Extract the (X, Y) coordinate from the center of the cell holding the provided text.  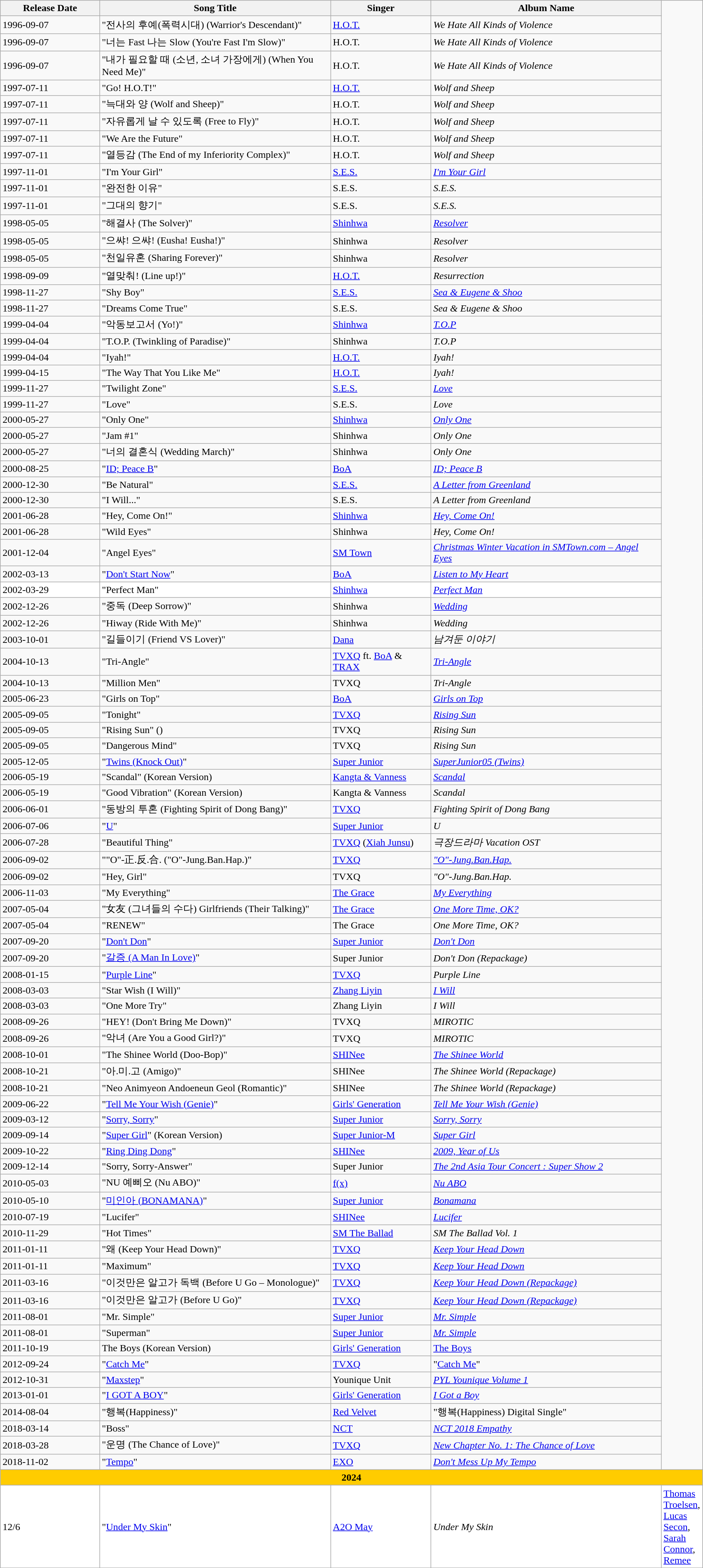
"The Shinee World (Doo-Bop)" (215, 1055)
"Jam #1" (215, 436)
Purple Line (546, 975)
SuperJunior05 (Twins) (546, 761)
A2O May (381, 1526)
"One More Try" (215, 1006)
극장드라마 Vacation OST (546, 842)
U (546, 826)
Super Junior-M (381, 1135)
"행복(Happiness) Digital Single" (546, 1412)
TVXQ (Xiah Junsu) (381, 842)
"해결사 (The Solver)" (215, 223)
2009-12-14 (50, 1167)
Tell Me Your Wish (Genie) (546, 1104)
"길들이기 (Friend VS Lover)" (215, 640)
Singer (381, 8)
2009-03-12 (50, 1119)
2009-10-22 (50, 1151)
"Rising Sun" () (215, 730)
2018-11-02 (50, 1462)
"Star Wish (I Will)" (215, 990)
"Beautiful Thing" (215, 842)
"Super Girl" (Korean Version) (215, 1135)
Super Girl (546, 1135)
"Perfect Man" (215, 590)
Don't Mess Up My Tempo (546, 1462)
2012-09-24 (50, 1364)
SM Town (381, 553)
"Tempo" (215, 1462)
Lucifer (546, 1217)
The 2nd Asia Tour Concert : Super Show 2 (546, 1167)
"내가 필요할 때 (소년, 소녀 가장에게) (When You Need Me)" (215, 66)
Sorry, Sorry (546, 1119)
Girls on Top (546, 698)
남겨둔 이야기 (546, 640)
Thomas Troelsen, Lucas Secon, Sarah Connor, Remee (682, 1526)
"Under My Skin" (215, 1526)
"전사의 후예(폭력시대) (Warrior's Descendant)" (215, 25)
2024 (352, 1477)
"행복(Happiness)" (215, 1412)
ID; Peace B (546, 469)
2009-06-22 (50, 1104)
Fighting Spirit of Dong Bang (546, 809)
Don't Don (546, 941)
"이것만은 알고가 (Before U Go)" (215, 1301)
Nu ABO (546, 1184)
"Twilight Zone" (215, 389)
"Good Vibration" (Korean Version) (215, 793)
"Shy Boy" (215, 293)
2001-12-04 (50, 553)
2011-10-19 (50, 1348)
"왜 (Keep Your Head Down)" (215, 1249)
2006-07-06 (50, 826)
2010-05-03 (50, 1184)
"Sorry, Sorry-Answer" (215, 1167)
2012-10-31 (50, 1380)
Dana (381, 640)
NCT (381, 1429)
"Don't Don" (215, 941)
2009-09-14 (50, 1135)
"Angel Eyes" (215, 553)
SM The Ballad (381, 1233)
"Tri-Angle" (215, 662)
Christmas Winter Vacation in SMTown.com – Angel Eyes (546, 553)
"Hiway (Ride With Me)" (215, 623)
"완전한 이유" (215, 188)
"열등감 (The End of my Inferiority Complex)" (215, 155)
"자유롭게 날 수 있도록 (Free to Fly)" (215, 122)
Resurrection (546, 276)
Don't Don (Repackage) (546, 958)
"이것만은 알고가 독백 (Before U Go – Monologue)" (215, 1283)
2013-01-01 (50, 1395)
"Go! H.O.T!" (215, 88)
"Dangerous Mind" (215, 745)
2002-03-29 (50, 590)
"女友 (그녀들의 수다) Girlfriends (Their Talking)" (215, 909)
"Mr. Simple" (215, 1317)
2000-08-25 (50, 469)
"Lucifer" (215, 1217)
"Maxstep" (215, 1380)
"HEY! (Don't Bring Me Down)" (215, 1022)
The Boys (546, 1348)
PYL Younique Volume 1 (546, 1380)
I Got a Boy (546, 1395)
"Scandal" (Korean Version) (215, 777)
"Don't Start Now" (215, 574)
"중독 (Deep Sorrow)" (215, 607)
TVXQ ft. BoA & TRAX (381, 662)
"너의 결혼식 (Wedding March)" (215, 452)
"Tonight" (215, 714)
"동방의 투혼 (Fighting Spirit of Dong Bang)" (215, 809)
"Be Natural" (215, 484)
"RENEW" (215, 926)
"Sorry, Sorry" (215, 1119)
Under My Skin (546, 1526)
The Shinee World (546, 1055)
"I'm Your Girl" (215, 171)
"Twins (Knock Out)" (215, 761)
"Hot Times" (215, 1233)
2003-10-01 (50, 640)
2009, Year of Us (546, 1151)
"너는 Fast 나는 Slow (You're Fast I'm Slow)" (215, 42)
I'm Your Girl (546, 171)
"악녀 (Are You a Good Girl?)" (215, 1038)
"Wild Eyes" (215, 532)
"Tell Me Your Wish (Genie)" (215, 1104)
"Neo Animyeon Andoeneun Geol (Romantic)" (215, 1088)
New Chapter No. 1: The Chance of Love (546, 1446)
"천일유혼 (Sharing Forever)" (215, 259)
"Superman" (215, 1333)
"으쌰! 으쌰! (Eusha! Eusha!)" (215, 241)
"Maximum" (215, 1266)
"My Everything" (215, 892)
"Girls on Top" (215, 698)
"열맞춰! (Line up!)" (215, 276)
Song Title (215, 8)
NCT 2018 Empathy (546, 1429)
"ID; Peace B" (215, 469)
"I GOT A BOY" (215, 1395)
Red Velvet (381, 1412)
"The Way That You Like Me" (215, 373)
EXO (381, 1462)
Bonamana (546, 1201)
2006-06-01 (50, 809)
"운명 (The Chance of Love)" (215, 1446)
The Boys (Korean Version) (215, 1348)
2008-10-01 (50, 1055)
"미인아 (BONAMANA)" (215, 1201)
"그대의 향기" (215, 206)
SM The Ballad Vol. 1 (546, 1233)
2018-03-14 (50, 1429)
"Iyah!" (215, 357)
"늑대와 양 (Wolf and Sheep)" (215, 105)
"NU 예삐오 (Nu ABO)" (215, 1184)
1998-09-09 (50, 276)
"Boss" (215, 1429)
2014-08-04 (50, 1412)
""O"-正.反.合. ("O"-Jung.Ban.Hap.)" (215, 860)
Album Name (546, 8)
"Million Men" (215, 683)
"Hey, Girl" (215, 877)
My Everything (546, 892)
f(x) (381, 1184)
"Dreams Come True" (215, 308)
"Hey, Come On!" (215, 516)
"악동보고서 (Yo!)" (215, 325)
2010-05-10 (50, 1201)
Listen to My Heart (546, 574)
2010-07-19 (50, 1217)
2006-07-28 (50, 842)
2005-12-05 (50, 761)
2002-03-13 (50, 574)
12/6 (50, 1526)
2006-11-03 (50, 892)
"갈증 (A Man In Love)" (215, 958)
"U" (215, 826)
1999-04-15 (50, 373)
2018-03-28 (50, 1446)
2010-11-29 (50, 1233)
Younique Unit (381, 1380)
"I Will..." (215, 500)
2008-01-15 (50, 975)
"아.미.고 (Amigo)" (215, 1071)
"Love" (215, 404)
"Purple Line" (215, 975)
Perfect Man (546, 590)
"Only One" (215, 420)
2005-06-23 (50, 698)
"We Are the Future" (215, 138)
"T.O.P. (Twinkling of Paradise)" (215, 341)
"Ring Ding Dong" (215, 1151)
Release Date (50, 8)
